From the cell containing the given text, extract its center point as (X, Y) coordinate. 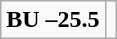
BU –25.5 (53, 19)
